Find where the given text appears and provide that cell's center as [x, y] coordinate. 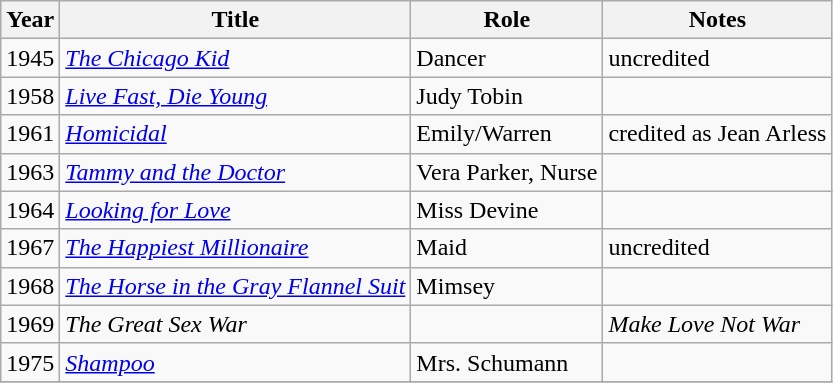
Year [30, 20]
credited as Jean Arless [718, 134]
Judy Tobin [507, 96]
1968 [30, 286]
Mrs. Schumann [507, 362]
1958 [30, 96]
1945 [30, 58]
Live Fast, Die Young [236, 96]
1967 [30, 248]
The Happiest Millionaire [236, 248]
Emily/Warren [507, 134]
The Horse in the Gray Flannel Suit [236, 286]
Title [236, 20]
1969 [30, 324]
1964 [30, 210]
The Great Sex War [236, 324]
The Chicago Kid [236, 58]
Tammy and the Doctor [236, 172]
Dancer [507, 58]
Mimsey [507, 286]
1961 [30, 134]
Notes [718, 20]
Make Love Not War [718, 324]
Looking for Love [236, 210]
Shampoo [236, 362]
Role [507, 20]
1963 [30, 172]
Vera Parker, Nurse [507, 172]
1975 [30, 362]
Miss Devine [507, 210]
Homicidal [236, 134]
Maid [507, 248]
